Provide the (X, Y) coordinate of the cell's center where the given text is located.  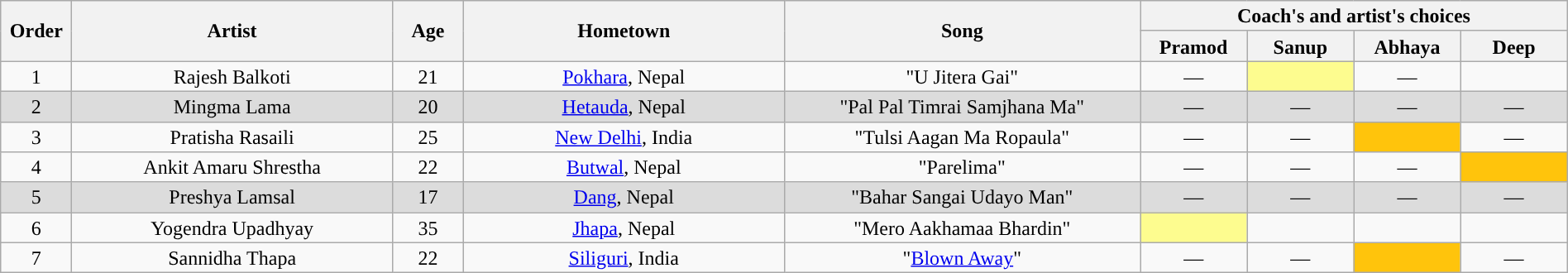
6 (36, 228)
"Pal Pal Timrai Samjhana Ma" (963, 106)
21 (428, 76)
17 (428, 197)
5 (36, 197)
Abhaya (1408, 46)
35 (428, 228)
"Bahar Sangai Udayo Man" (963, 197)
7 (36, 258)
"Blown Away" (963, 258)
"U Jitera Gai" (963, 76)
Pokhara, Nepal (624, 76)
Yogendra Upadhyay (232, 228)
1 (36, 76)
2 (36, 106)
3 (36, 137)
Sanup (1300, 46)
Hometown (624, 31)
Deep (1513, 46)
New Delhi, India (624, 137)
Hetauda, Nepal (624, 106)
Sannidha Thapa (232, 258)
Ankit Amaru Shrestha (232, 167)
Coach's and artist's choices (1355, 17)
25 (428, 137)
Song (963, 31)
"Mero Aakhamaa Bhardin" (963, 228)
Butwal, Nepal (624, 167)
"Parelima" (963, 167)
Order (36, 31)
Pramod (1194, 46)
Artist (232, 31)
Pratisha Rasaili (232, 137)
Age (428, 31)
Siliguri, India (624, 258)
Preshya Lamsal (232, 197)
20 (428, 106)
Jhapa, Nepal (624, 228)
"Tulsi Aagan Ma Ropaula" (963, 137)
4 (36, 167)
Mingma Lama (232, 106)
Rajesh Balkoti (232, 76)
Dang, Nepal (624, 197)
